Extract the (X, Y) coordinate from the center of the cell holding the provided text.  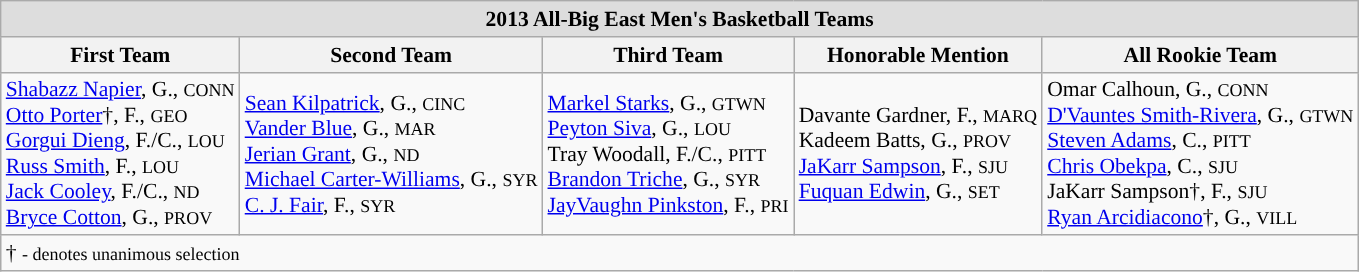
Omar Calhoun, G., CONND'Vauntes Smith-Rivera, G., GTWNSteven Adams, C., PITTChris Obekpa, C., SJUJaKarr Sampson†, F., SJURyan Arcidiacono†, G., VILL (1200, 154)
First Team (120, 55)
Honorable Mention (918, 55)
Markel Starks, G., GTWNPeyton Siva, G., LOUTray Woodall, F./C., PITTBrandon Triche, G., SYRJayVaughn Pinkston, F., PRI (668, 154)
Sean Kilpatrick, G., CINCVander Blue, G., MARJerian Grant, G., NDMichael Carter-Williams, G., SYRC. J. Fair, F., SYR (392, 154)
Shabazz Napier, G., CONNOtto Porter†, F., GEOGorgui Dieng, F./C., LOURuss Smith, F., LOUJack Cooley, F./C., NDBryce Cotton, G., PROV (120, 154)
Davante Gardner, F., MARQKadeem Batts, G., PROVJaKarr Sampson, F., SJUFuquan Edwin, G., SET (918, 154)
Second Team (392, 55)
All Rookie Team (1200, 55)
† - denotes unanimous selection (680, 254)
2013 All-Big East Men's Basketball Teams (680, 19)
Third Team (668, 55)
